Extract the [X, Y] coordinate from the center of the cell holding the provided text.  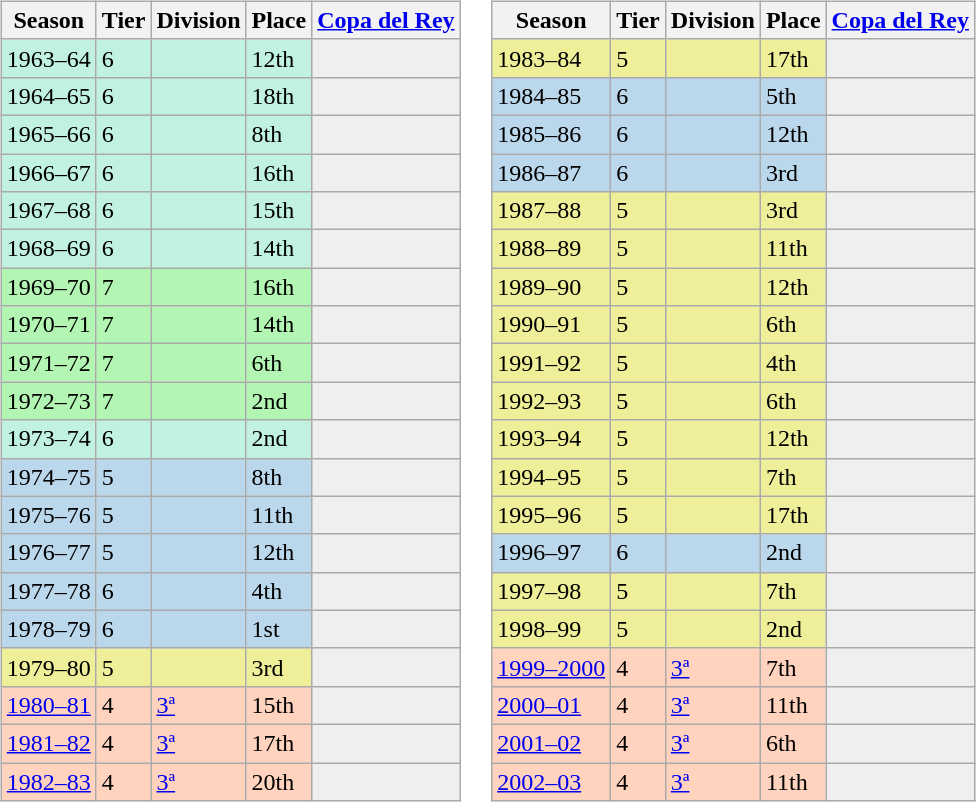
1977–78 [48, 591]
1997–98 [552, 591]
1983–84 [552, 58]
5th [793, 96]
1967–68 [48, 211]
1986–87 [552, 173]
1982–83 [48, 781]
1968–69 [48, 249]
1989–90 [552, 287]
1992–93 [552, 401]
1970–71 [48, 325]
1965–66 [48, 134]
1974–75 [48, 477]
1963–64 [48, 58]
1985–86 [552, 134]
2002–03 [552, 781]
1999–2000 [552, 667]
1964–65 [48, 96]
2000–01 [552, 705]
20th [279, 781]
1966–67 [48, 173]
1978–79 [48, 629]
1971–72 [48, 363]
1973–74 [48, 439]
1984–85 [552, 96]
1975–76 [48, 515]
1988–89 [552, 249]
1969–70 [48, 287]
1980–81 [48, 705]
1998–99 [552, 629]
1990–91 [552, 325]
1995–96 [552, 515]
1987–88 [552, 211]
1981–82 [48, 743]
18th [279, 96]
1972–73 [48, 401]
1991–92 [552, 363]
1979–80 [48, 667]
1996–97 [552, 553]
1st [279, 629]
1993–94 [552, 439]
1976–77 [48, 553]
2001–02 [552, 743]
1994–95 [552, 477]
